Identify which cell holds the provided text, then report its (X, Y) central coordinate. 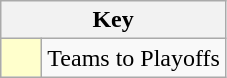
Key (114, 20)
Teams to Playoffs (134, 58)
